Output the (x, y) coordinate of the center of the cell containing the given text.  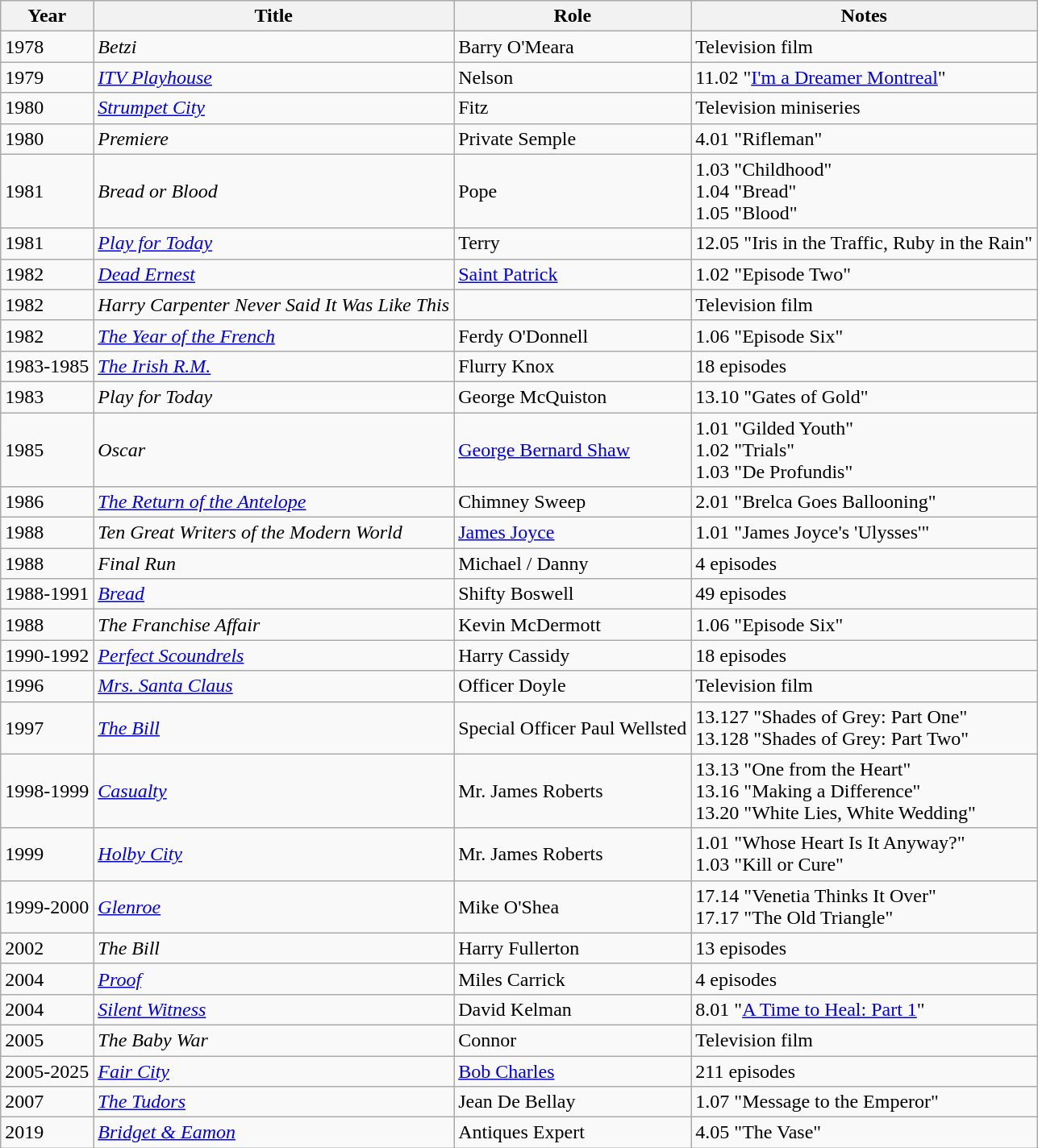
The Year of the French (274, 335)
Glenroe (274, 906)
Antiques Expert (573, 1133)
Final Run (274, 564)
1997 (47, 727)
13 episodes (865, 948)
George McQuiston (573, 397)
Ferdy O'Donnell (573, 335)
Nelson (573, 77)
Shifty Boswell (573, 594)
The Return of the Antelope (274, 502)
Special Officer Paul Wellsted (573, 727)
2002 (47, 948)
Saint Patrick (573, 274)
Officer Doyle (573, 686)
Casualty (274, 791)
2005 (47, 1040)
1979 (47, 77)
Kevin McDermott (573, 625)
1990-1992 (47, 655)
Fair City (274, 1071)
Holby City (274, 855)
17.14 "Venetia Thinks It Over"17.17 "The Old Triangle" (865, 906)
1.01 "Gilded Youth"1.02 "Trials"1.03 "De Profundis" (865, 450)
Oscar (274, 450)
Proof (274, 979)
1.01 "Whose Heart Is It Anyway?"1.03 "Kill or Cure" (865, 855)
The Franchise Affair (274, 625)
Premiere (274, 139)
2.01 "Brelca Goes Ballooning" (865, 502)
The Irish R.M. (274, 366)
4.01 "Rifleman" (865, 139)
8.01 "A Time to Heal: Part 1" (865, 1009)
ITV Playhouse (274, 77)
Dead Ernest (274, 274)
1988-1991 (47, 594)
Private Semple (573, 139)
1999-2000 (47, 906)
Pope (573, 191)
1983-1985 (47, 366)
1978 (47, 47)
4.05 "The Vase" (865, 1133)
2005-2025 (47, 1071)
Terry (573, 243)
Title (274, 16)
1.01 "James Joyce's 'Ulysses'" (865, 533)
1999 (47, 855)
12.05 "Iris in the Traffic, Ruby in the Rain" (865, 243)
13.127 "Shades of Grey: Part One"13.128 "Shades of Grey: Part Two" (865, 727)
1.03 "Childhood"1.04 "Bread"1.05 "Blood" (865, 191)
Michael / Danny (573, 564)
Harry Fullerton (573, 948)
Bread or Blood (274, 191)
Flurry Knox (573, 366)
Silent Witness (274, 1009)
2007 (47, 1102)
Harry Cassidy (573, 655)
Betzi (274, 47)
Bridget & Eamon (274, 1133)
The Baby War (274, 1040)
Role (573, 16)
Mrs. Santa Claus (274, 686)
Connor (573, 1040)
1996 (47, 686)
49 episodes (865, 594)
Miles Carrick (573, 979)
Mike O'Shea (573, 906)
1985 (47, 450)
1998-1999 (47, 791)
13.10 "Gates of Gold" (865, 397)
Barry O'Meara (573, 47)
Strumpet City (274, 108)
Harry Carpenter Never Said It Was Like This (274, 305)
1986 (47, 502)
1.02 "Episode Two" (865, 274)
2019 (47, 1133)
13.13 "One from the Heart"13.16 "Making a Difference"13.20 "White Lies, White Wedding" (865, 791)
Fitz (573, 108)
1.07 "Message to the Emperor" (865, 1102)
Perfect Scoundrels (274, 655)
Bread (274, 594)
1983 (47, 397)
Jean De Bellay (573, 1102)
Year (47, 16)
Chimney Sweep (573, 502)
The Tudors (274, 1102)
Ten Great Writers of the Modern World (274, 533)
Television miniseries (865, 108)
Bob Charles (573, 1071)
James Joyce (573, 533)
Notes (865, 16)
11.02 "I'm a Dreamer Montreal" (865, 77)
George Bernard Shaw (573, 450)
David Kelman (573, 1009)
211 episodes (865, 1071)
